Output the [X, Y] coordinate of the center of the cell containing the given text.  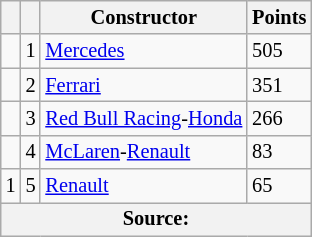
Constructor [144, 17]
266 [279, 118]
2 [31, 85]
McLaren-Renault [144, 152]
Ferrari [144, 85]
Source: [156, 219]
Mercedes [144, 51]
505 [279, 51]
4 [31, 152]
Red Bull Racing-Honda [144, 118]
5 [31, 186]
351 [279, 85]
83 [279, 152]
Renault [144, 186]
65 [279, 186]
Points [279, 17]
3 [31, 118]
